Capture the cell that displays the provided text and extract its [x, y] central coordinate. 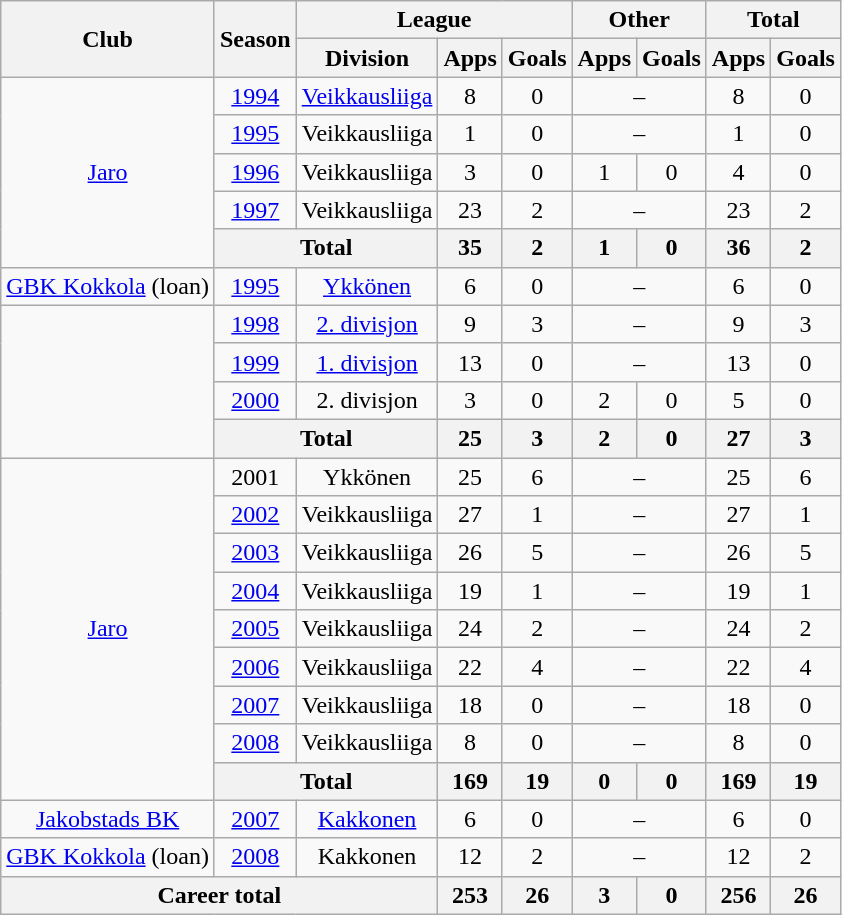
2004 [255, 591]
League [434, 20]
2003 [255, 553]
1998 [255, 324]
253 [470, 895]
2001 [255, 477]
2005 [255, 629]
256 [738, 895]
Other [639, 20]
Division [367, 58]
Jakobstads BK [108, 819]
1. divisjon [367, 362]
1997 [255, 210]
35 [470, 248]
Club [108, 39]
Season [255, 39]
1994 [255, 96]
2002 [255, 515]
36 [738, 248]
1999 [255, 362]
1996 [255, 172]
Career total [220, 895]
2006 [255, 667]
2000 [255, 400]
